Extract the (X, Y) coordinate from the center of the cell holding the provided text.  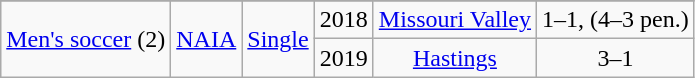
1–1, (4–3 pen.) (616, 20)
Hastings (454, 58)
Single (278, 39)
2019 (344, 58)
Missouri Valley (454, 20)
3–1 (616, 58)
NAIA (206, 39)
2018 (344, 20)
Men's soccer (2) (86, 39)
